Identify which cell holds the provided text, then report its [X, Y] central coordinate. 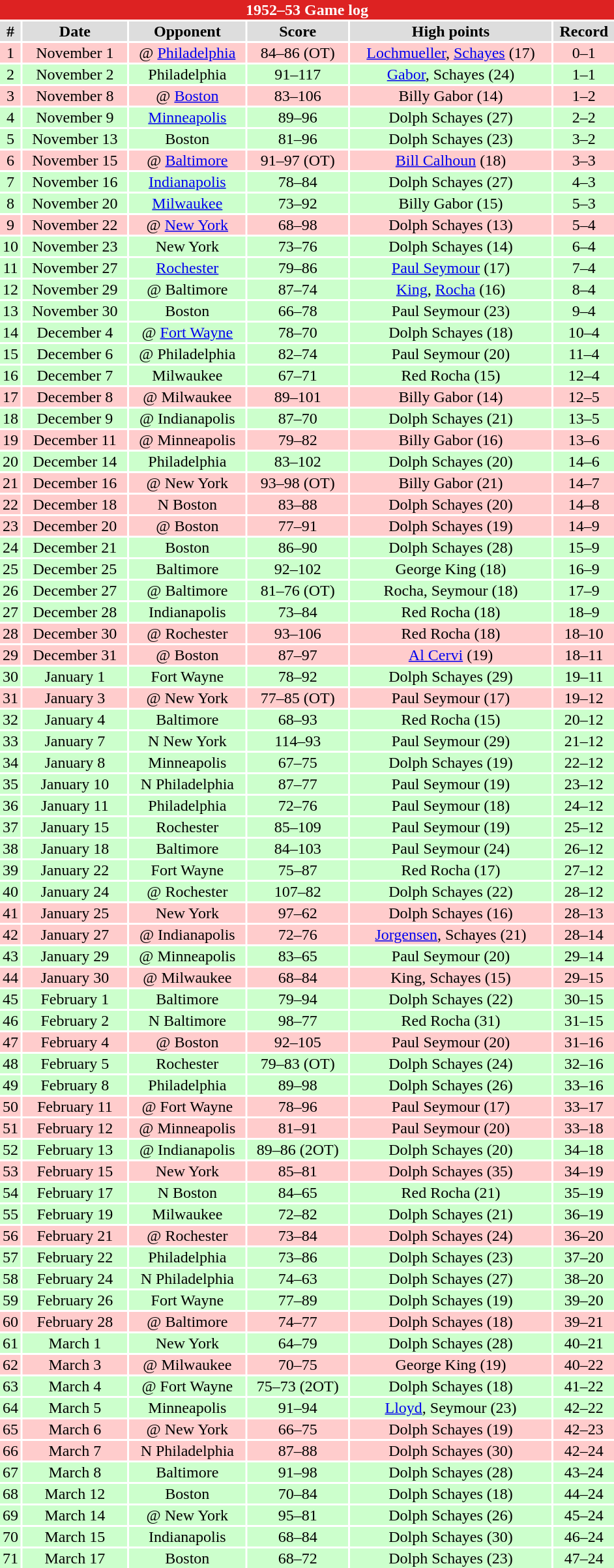
January 25 [75, 913]
79–94 [297, 999]
December 30 [75, 633]
November 27 [75, 268]
34 [10, 762]
# [10, 31]
45 [10, 999]
14 [10, 332]
42–23 [584, 1429]
48 [10, 1064]
10 [10, 246]
January 11 [75, 806]
Dolph Schayes (16) [450, 913]
6 [10, 160]
13–5 [584, 418]
98–77 [297, 1021]
Dolph Schayes (13) [450, 225]
97–62 [297, 913]
February 1 [75, 999]
9–4 [584, 311]
56 [10, 1236]
44–24 [584, 1494]
Rocha, Seymour (18) [450, 590]
42–24 [584, 1451]
December 27 [75, 590]
November 9 [75, 117]
March 7 [75, 1451]
55 [10, 1214]
45–24 [584, 1515]
3–3 [584, 160]
44 [10, 978]
March 8 [75, 1472]
11–4 [584, 354]
67–71 [297, 375]
87–77 [297, 784]
5 [10, 139]
19–12 [584, 698]
68–72 [297, 1558]
53 [10, 1171]
78–84 [297, 182]
60 [10, 1322]
36 [10, 806]
17–9 [584, 590]
March 15 [75, 1537]
81–96 [297, 139]
December 25 [75, 569]
December 16 [75, 483]
36–19 [584, 1214]
14–9 [584, 526]
George King (18) [450, 569]
20–12 [584, 719]
36–20 [584, 1236]
47 [10, 1042]
Paul Seymour (29) [450, 741]
34–19 [584, 1171]
71 [10, 1558]
27–12 [584, 870]
Paul Seymour (24) [450, 849]
85–109 [297, 827]
7–4 [584, 268]
23–12 [584, 784]
78–70 [297, 332]
86–90 [297, 547]
December 4 [75, 332]
December 8 [75, 397]
March 4 [75, 1386]
11 [10, 268]
34–18 [584, 1150]
79–82 [297, 440]
January 27 [75, 935]
5–4 [584, 225]
91–98 [297, 1472]
32 [10, 719]
23 [10, 526]
9 [10, 225]
16 [10, 375]
1 [10, 53]
64–79 [297, 1343]
Bill Calhoun (18) [450, 160]
77–89 [297, 1300]
4 [10, 117]
26 [10, 590]
87–88 [297, 1451]
66 [10, 1451]
35 [10, 784]
3 [10, 96]
75–87 [297, 870]
39 [10, 870]
30 [10, 676]
December 31 [75, 655]
91–94 [297, 1408]
January 1 [75, 676]
12–5 [584, 397]
November 30 [75, 311]
85–81 [297, 1171]
16–9 [584, 569]
50 [10, 1107]
8 [10, 203]
March 3 [75, 1365]
February 17 [75, 1193]
21–12 [584, 741]
7 [10, 182]
31 [10, 698]
33 [10, 741]
1952–53 Game log [307, 10]
March 1 [75, 1343]
79–83 (OT) [297, 1064]
10–4 [584, 332]
28–12 [584, 892]
King, Rocha (16) [450, 289]
25 [10, 569]
61 [10, 1343]
14–7 [584, 483]
17 [10, 397]
38–20 [584, 1279]
November 23 [75, 246]
8–4 [584, 289]
93–106 [297, 633]
57 [10, 1257]
18 [10, 418]
92–102 [297, 569]
1–1 [584, 74]
75–73 (2OT) [297, 1386]
February 4 [75, 1042]
13 [10, 311]
Dolph Schayes (35) [450, 1171]
87–70 [297, 418]
28 [10, 633]
January 7 [75, 741]
52 [10, 1150]
March 14 [75, 1515]
83–102 [297, 461]
59 [10, 1300]
February 24 [75, 1279]
24–12 [584, 806]
Billy Gabor (16) [450, 440]
46–24 [584, 1537]
January 8 [75, 762]
January 29 [75, 956]
40 [10, 892]
66–78 [297, 311]
Score [297, 31]
81–76 (OT) [297, 590]
19–11 [584, 676]
January 22 [75, 870]
43–24 [584, 1472]
49 [10, 1085]
February 26 [75, 1300]
28–14 [584, 935]
November 22 [75, 225]
February 5 [75, 1064]
68–98 [297, 225]
Paul Seymour (18) [450, 806]
Red Rocha (31) [450, 1021]
40–21 [584, 1343]
1–2 [584, 96]
Al Cervi (19) [450, 655]
November 20 [75, 203]
63 [10, 1386]
83–88 [297, 504]
25–12 [584, 827]
78–96 [297, 1107]
18–9 [584, 612]
Lloyd, Seymour (23) [450, 1408]
4–3 [584, 182]
73–92 [297, 203]
High points [450, 31]
66–75 [297, 1429]
78–92 [297, 676]
3–2 [584, 139]
46 [10, 1021]
39–20 [584, 1300]
29–15 [584, 978]
19 [10, 440]
December 6 [75, 354]
Red Rocha (17) [450, 870]
November 1 [75, 53]
77–85 (OT) [297, 698]
35–19 [584, 1193]
65 [10, 1429]
December 18 [75, 504]
March 5 [75, 1408]
70 [10, 1537]
Lochmueller, Schayes (17) [450, 53]
December 7 [75, 375]
Opponent [188, 31]
40–22 [584, 1365]
84–103 [297, 849]
62 [10, 1365]
December 11 [75, 440]
30–15 [584, 999]
December 14 [75, 461]
14–8 [584, 504]
February 15 [75, 1171]
January 30 [75, 978]
6–4 [584, 246]
84–86 (OT) [297, 53]
33–16 [584, 1085]
43 [10, 956]
February 28 [75, 1322]
March 17 [75, 1558]
72–82 [297, 1214]
74–77 [297, 1322]
26–12 [584, 849]
December 28 [75, 612]
42–22 [584, 1408]
March 12 [75, 1494]
January 10 [75, 784]
15 [10, 354]
George King (19) [450, 1365]
92–105 [297, 1042]
2–2 [584, 117]
January 15 [75, 827]
89–96 [297, 117]
February 19 [75, 1214]
58 [10, 1279]
December 21 [75, 547]
41–22 [584, 1386]
29 [10, 655]
December 20 [75, 526]
93–98 (OT) [297, 483]
37 [10, 827]
77–91 [297, 526]
November 8 [75, 96]
February 21 [75, 1236]
95–81 [297, 1515]
February 13 [75, 1150]
Jorgensen, Schayes (21) [450, 935]
Record [584, 31]
107–82 [297, 892]
81–91 [297, 1128]
January 24 [75, 892]
37–20 [584, 1257]
27 [10, 612]
70–84 [297, 1494]
84–65 [297, 1193]
51 [10, 1128]
February 12 [75, 1128]
February 11 [75, 1107]
Dolph Schayes (29) [450, 676]
67–75 [297, 762]
20 [10, 461]
22–12 [584, 762]
November 13 [75, 139]
89–101 [297, 397]
18–10 [584, 633]
Paul Seymour (23) [450, 311]
November 15 [75, 160]
Billy Gabor (15) [450, 203]
November 2 [75, 74]
December 9 [75, 418]
73–76 [297, 246]
68–93 [297, 719]
74–63 [297, 1279]
70–75 [297, 1365]
31–16 [584, 1042]
41 [10, 913]
Billy Gabor (21) [450, 483]
79–86 [297, 268]
King, Schayes (15) [450, 978]
68 [10, 1494]
33–17 [584, 1107]
54 [10, 1193]
91–97 (OT) [297, 160]
82–74 [297, 354]
November 16 [75, 182]
38 [10, 849]
91–117 [297, 74]
28–13 [584, 913]
5–3 [584, 203]
18–11 [584, 655]
15–9 [584, 547]
0–1 [584, 53]
2 [10, 74]
February 22 [75, 1257]
29–14 [584, 956]
Gabor, Schayes (24) [450, 74]
33–18 [584, 1128]
83–65 [297, 956]
November 29 [75, 289]
87–74 [297, 289]
Red Rocha (21) [450, 1193]
12 [10, 289]
42 [10, 935]
89–98 [297, 1085]
83–106 [297, 96]
89–86 (2OT) [297, 1150]
69 [10, 1515]
January 3 [75, 698]
Dolph Schayes (14) [450, 246]
January 18 [75, 849]
24 [10, 547]
21 [10, 483]
39–21 [584, 1322]
67 [10, 1472]
January 4 [75, 719]
47–24 [584, 1558]
73–86 [297, 1257]
March 6 [75, 1429]
February 8 [75, 1085]
32–16 [584, 1064]
22 [10, 504]
114–93 [297, 741]
N New York [188, 741]
12–4 [584, 375]
N Baltimore [188, 1021]
Date [75, 31]
February 2 [75, 1021]
64 [10, 1408]
14–6 [584, 461]
13–6 [584, 440]
87–97 [297, 655]
31–15 [584, 1021]
